Return [x, y] of the center of cell containing provided text 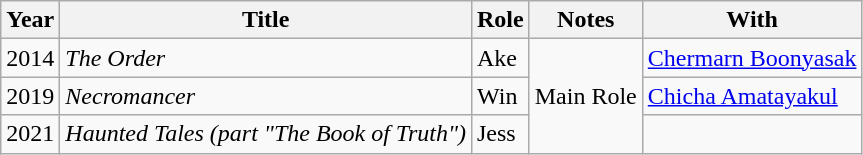
With [752, 20]
Notes [586, 20]
The Order [266, 58]
Title [266, 20]
2019 [30, 96]
Win [500, 96]
Ake [500, 58]
Year [30, 20]
Chermarn Boonyasak [752, 58]
Jess [500, 134]
2014 [30, 58]
Necromancer [266, 96]
Role [500, 20]
Chicha Amatayakul [752, 96]
Main Role [586, 96]
2021 [30, 134]
Haunted Tales (part "The Book of Truth") [266, 134]
